Return [X, Y] of the center of cell containing provided text 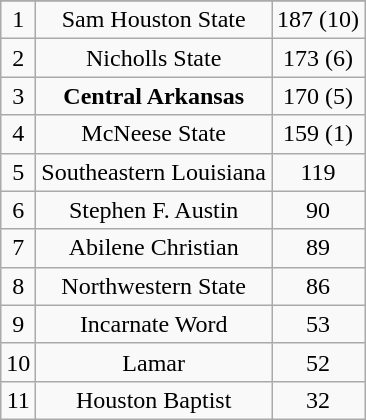
Lamar [154, 362]
Incarnate Word [154, 324]
Stephen F. Austin [154, 210]
Houston Baptist [154, 400]
Nicholls State [154, 58]
159 (1) [318, 134]
Southeastern Louisiana [154, 172]
52 [318, 362]
McNeese State [154, 134]
3 [18, 96]
8 [18, 286]
89 [318, 248]
2 [18, 58]
187 (10) [318, 20]
Northwestern State [154, 286]
10 [18, 362]
173 (6) [318, 58]
5 [18, 172]
Sam Houston State [154, 20]
1 [18, 20]
4 [18, 134]
170 (5) [318, 96]
Abilene Christian [154, 248]
7 [18, 248]
32 [318, 400]
119 [318, 172]
90 [318, 210]
9 [18, 324]
86 [318, 286]
53 [318, 324]
6 [18, 210]
Central Arkansas [154, 96]
11 [18, 400]
